Search for the cell housing the specified text and yield its [X, Y] center coordinate. 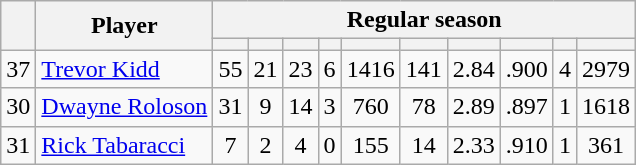
78 [424, 107]
23 [300, 69]
37 [18, 69]
30 [18, 107]
0 [330, 145]
155 [370, 145]
1618 [606, 107]
9 [266, 107]
55 [230, 69]
361 [606, 145]
Dwayne Roloson [124, 107]
7 [230, 145]
Rick Tabaracci [124, 145]
.897 [526, 107]
.900 [526, 69]
21 [266, 69]
.910 [526, 145]
2979 [606, 69]
141 [424, 69]
Player [124, 26]
2 [266, 145]
Regular season [424, 20]
Trevor Kidd [124, 69]
2.33 [474, 145]
2.84 [474, 69]
1416 [370, 69]
3 [330, 107]
6 [330, 69]
760 [370, 107]
2.89 [474, 107]
